Output the [X, Y] coordinate of the center of the cell containing the given text.  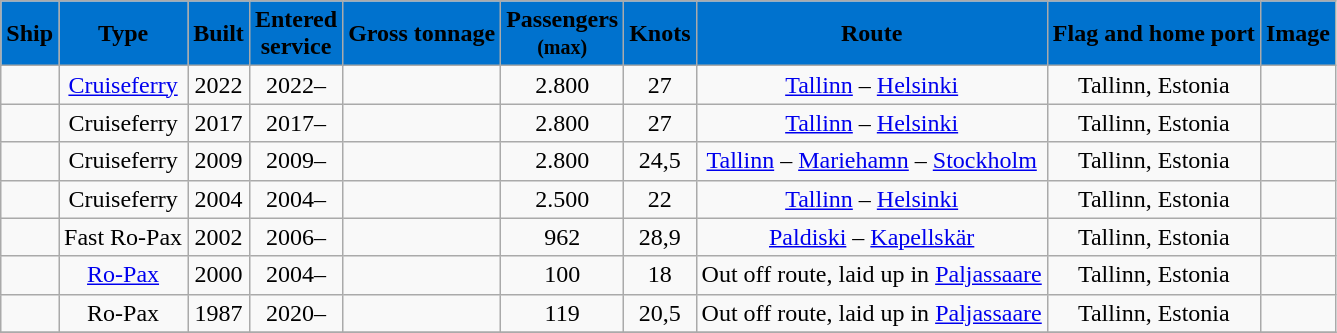
2004 [219, 199]
119 [562, 313]
Ship [30, 34]
2020– [296, 313]
2022– [296, 85]
24,5 [660, 161]
2002 [219, 237]
Enteredservice [296, 34]
Tallinn – Mariehamn – Stockholm [872, 161]
2022 [219, 85]
2009 [219, 161]
100 [562, 275]
2000 [219, 275]
Passengers(max) [562, 34]
2009– [296, 161]
Route [872, 34]
20,5 [660, 313]
2006– [296, 237]
1987 [219, 313]
2017 [219, 123]
28,9 [660, 237]
Paldiski – Kapellskär [872, 237]
2.500 [562, 199]
18 [660, 275]
Image [1298, 34]
Type [124, 34]
Gross tonnage [422, 34]
Fast Ro-Pax [124, 237]
Flag and home port [1154, 34]
Knots [660, 34]
2017– [296, 123]
22 [660, 199]
Built [219, 34]
962 [562, 237]
